Detect which cell encompasses the target text, then output its (X, Y) center coordinate. 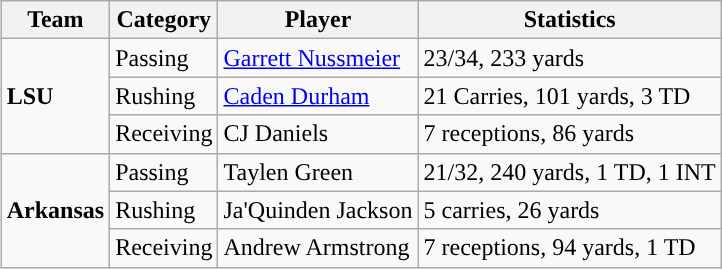
23/34, 233 yards (570, 58)
5 carries, 26 yards (570, 210)
7 receptions, 86 yards (570, 134)
Caden Durham (318, 96)
Category (164, 20)
21/32, 240 yards, 1 TD, 1 INT (570, 172)
Garrett Nussmeier (318, 58)
Player (318, 20)
Taylen Green (318, 172)
Ja'Quinden Jackson (318, 210)
CJ Daniels (318, 134)
Team (55, 20)
Statistics (570, 20)
Arkansas (55, 210)
Andrew Armstrong (318, 248)
7 receptions, 94 yards, 1 TD (570, 248)
21 Carries, 101 yards, 3 TD (570, 96)
LSU (55, 96)
